Extract the [X, Y] coordinate from the center of the cell holding the provided text.  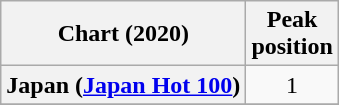
Peakposition [292, 34]
Japan (Japan Hot 100) [124, 85]
Chart (2020) [124, 34]
1 [292, 85]
